Capture the cell that displays the provided text and extract its (X, Y) central coordinate. 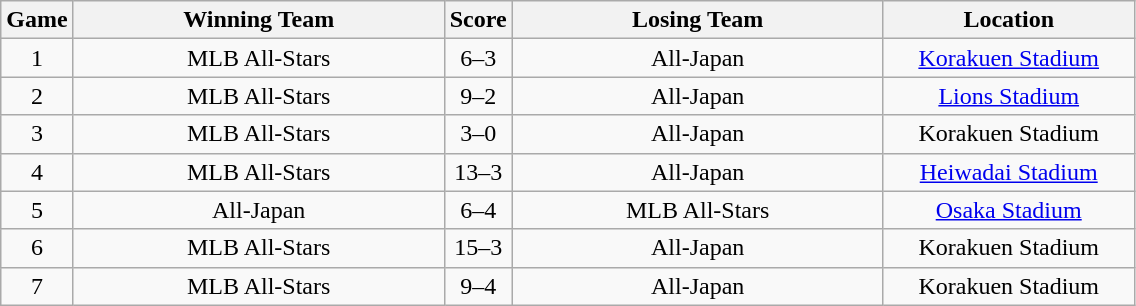
Winning Team (258, 20)
3–0 (478, 134)
6–4 (478, 210)
3 (37, 134)
9–4 (478, 286)
13–3 (478, 172)
7 (37, 286)
2 (37, 96)
Heiwadai Stadium (1008, 172)
Game (37, 20)
6–3 (478, 58)
15–3 (478, 248)
Score (478, 20)
Osaka Stadium (1008, 210)
Lions Stadium (1008, 96)
1 (37, 58)
6 (37, 248)
Losing Team (698, 20)
Location (1008, 20)
5 (37, 210)
4 (37, 172)
9–2 (478, 96)
